Return [x, y] of the center of cell containing provided text 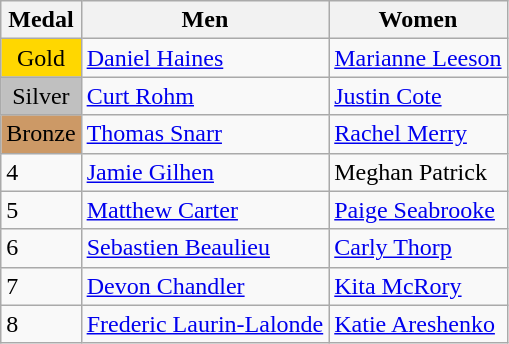
Medal [41, 20]
Rachel Merry [418, 134]
Carly Thorp [418, 248]
Paige Seabrooke [418, 210]
8 [41, 324]
Gold [41, 58]
4 [41, 172]
Kita McRory [418, 286]
Katie Areshenko [418, 324]
Meghan Patrick [418, 172]
Matthew Carter [205, 210]
Silver [41, 96]
Thomas Snarr [205, 134]
Frederic Laurin-Lalonde [205, 324]
Bronze [41, 134]
Devon Chandler [205, 286]
Men [205, 20]
Curt Rohm [205, 96]
Women [418, 20]
Sebastien Beaulieu [205, 248]
Justin Cote [418, 96]
Jamie Gilhen [205, 172]
Daniel Haines [205, 58]
Marianne Leeson [418, 58]
6 [41, 248]
5 [41, 210]
7 [41, 286]
